Search for the cell housing the specified text and yield its [X, Y] center coordinate. 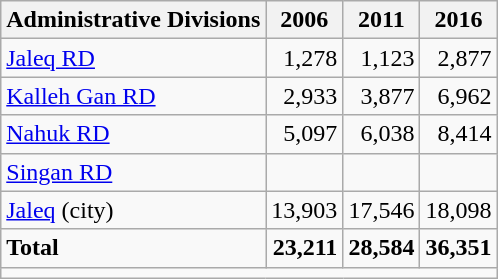
Jaleq RD [134, 58]
Jaleq (city) [134, 210]
2,933 [304, 96]
36,351 [458, 248]
5,097 [304, 134]
6,038 [382, 134]
28,584 [382, 248]
23,211 [304, 248]
2016 [458, 20]
1,123 [382, 58]
3,877 [382, 96]
18,098 [458, 210]
6,962 [458, 96]
17,546 [382, 210]
Total [134, 248]
Singan RD [134, 172]
2,877 [458, 58]
8,414 [458, 134]
Administrative Divisions [134, 20]
1,278 [304, 58]
2011 [382, 20]
Kalleh Gan RD [134, 96]
2006 [304, 20]
Nahuk RD [134, 134]
13,903 [304, 210]
